Pinpoint the cell where the given text exists, returning its [x, y] midpoint coordinate. 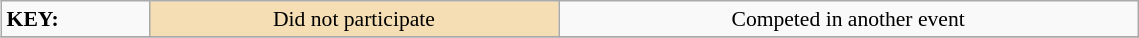
KEY: [76, 19]
Competed in another event [848, 19]
Did not participate [354, 19]
